Capture the cell that displays the provided text and extract its (x, y) central coordinate. 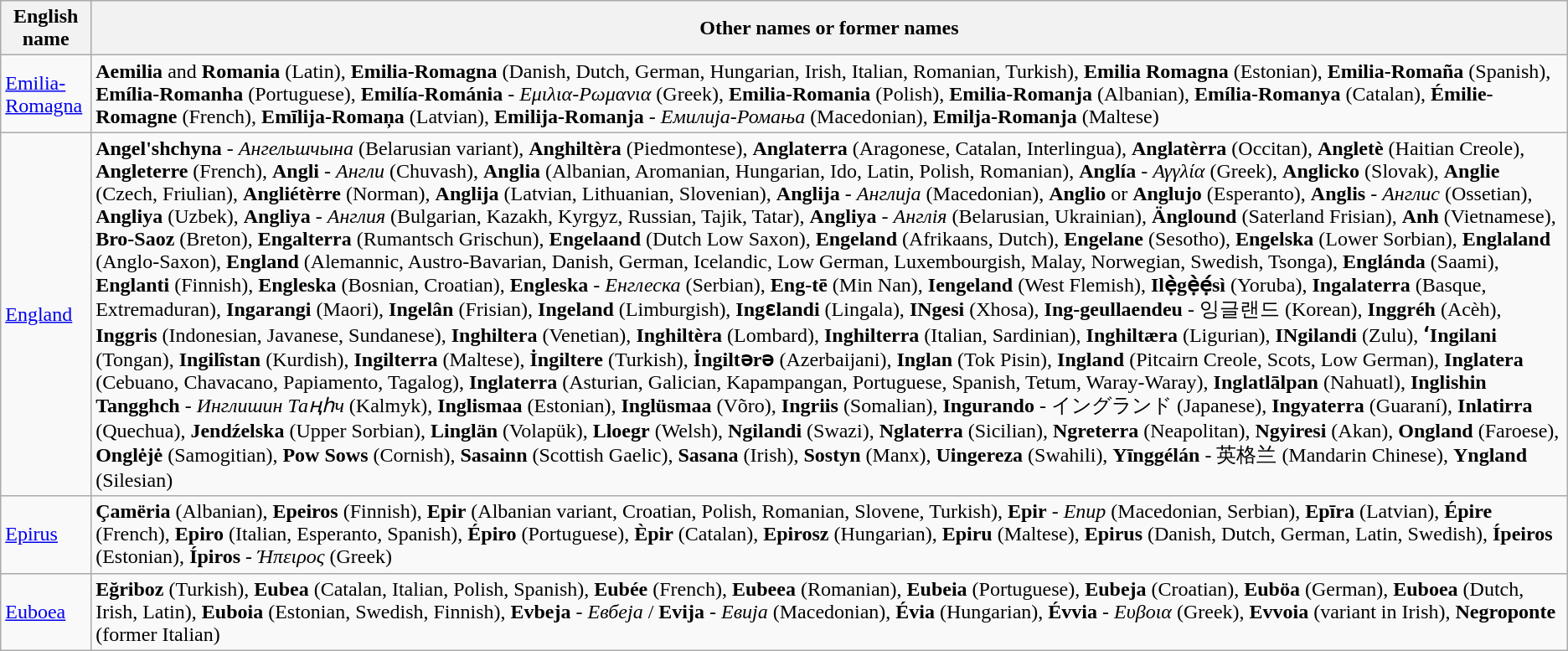
England (46, 314)
Other names or former names (829, 28)
Epirus (46, 535)
English name (46, 28)
Emilia-Romagna (46, 94)
Euboea (46, 612)
